Search for the cell housing the specified text and yield its [x, y] center coordinate. 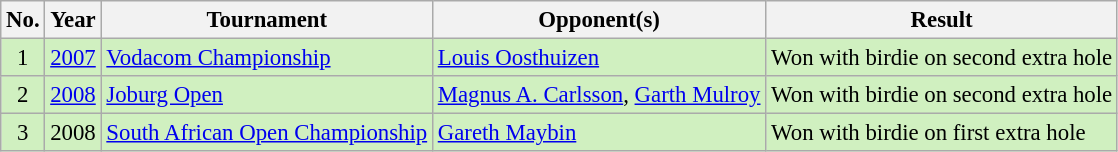
1 [23, 58]
2 [23, 95]
Vodacom Championship [266, 58]
Magnus A. Carlsson, Garth Mulroy [598, 95]
Opponent(s) [598, 20]
3 [23, 133]
2007 [73, 58]
Tournament [266, 20]
Year [73, 20]
Louis Oosthuizen [598, 58]
South African Open Championship [266, 133]
Joburg Open [266, 95]
Result [942, 20]
No. [23, 20]
Won with birdie on first extra hole [942, 133]
Gareth Maybin [598, 133]
